Detect which cell encompasses the target text, then output its [x, y] center coordinate. 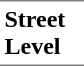
Street Level [42, 33]
